Determine the (X, Y) coordinate at the center of the cell enclosing the given text.  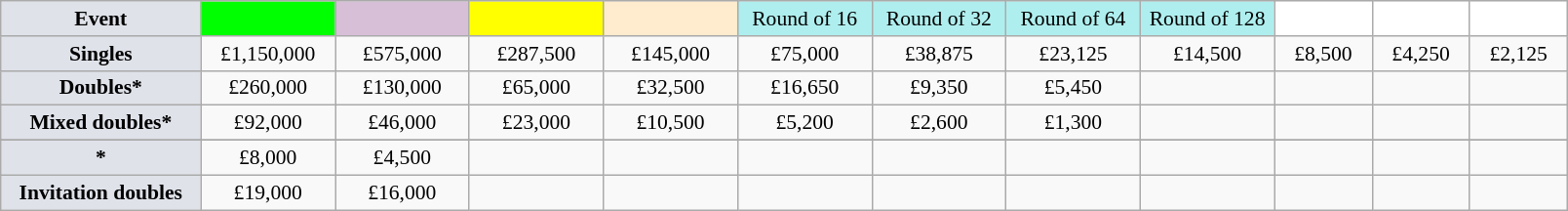
Mixed doubles* (101, 123)
£5,200 (804, 123)
£16,650 (804, 88)
* (101, 158)
£1,300 (1074, 123)
£1,150,000 (268, 54)
£19,000 (268, 192)
£92,000 (268, 123)
£8,500 (1323, 54)
Round of 64 (1074, 19)
£2,125 (1518, 54)
£10,500 (671, 123)
£130,000 (403, 88)
Event (101, 19)
£5,450 (1074, 88)
Doubles* (101, 88)
Singles (101, 54)
£23,125 (1074, 54)
£575,000 (403, 54)
£38,875 (939, 54)
£260,000 (268, 88)
Round of 128 (1207, 19)
£9,350 (939, 88)
Round of 32 (939, 19)
£8,000 (268, 158)
£14,500 (1207, 54)
£4,500 (403, 158)
£16,000 (403, 192)
£46,000 (403, 123)
Invitation doubles (101, 192)
£2,600 (939, 123)
Round of 16 (804, 19)
£145,000 (671, 54)
£287,500 (536, 54)
£4,250 (1421, 54)
£65,000 (536, 88)
£75,000 (804, 54)
£32,500 (671, 88)
£23,000 (536, 123)
